Find where the given text appears and provide that cell's center as (x, y) coordinate. 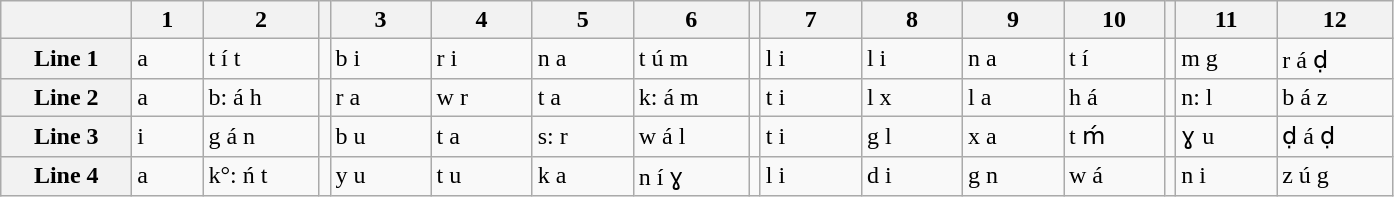
d i (912, 176)
h á (1114, 97)
b i (380, 59)
i (168, 136)
k: á m (691, 97)
3 (380, 20)
t u (482, 176)
n i (1226, 176)
t ú m (691, 59)
Line 4 (66, 176)
8 (912, 20)
2 (261, 20)
k°: ń t (261, 176)
7 (810, 20)
k a (582, 176)
g á n (261, 136)
11 (1226, 20)
g l (912, 136)
b á z (1335, 97)
t í (1114, 59)
w á l (691, 136)
t ḿ (1114, 136)
l a (1012, 97)
w á (1114, 176)
w r (482, 97)
ḍ á ḍ (1335, 136)
m g (1226, 59)
s: r (582, 136)
Line 1 (66, 59)
9 (1012, 20)
b u (380, 136)
x a (1012, 136)
n í ɣ (691, 176)
t í t (261, 59)
Line 2 (66, 97)
10 (1114, 20)
r a (380, 97)
1 (168, 20)
4 (482, 20)
ɣ u (1226, 136)
z ú g (1335, 176)
r i (482, 59)
12 (1335, 20)
Line 3 (66, 136)
b: á h (261, 97)
n: l (1226, 97)
y u (380, 176)
g n (1012, 176)
6 (691, 20)
l x (912, 97)
5 (582, 20)
r á ḍ (1335, 59)
